Output the [X, Y] coordinate of the center of the cell containing the given text.  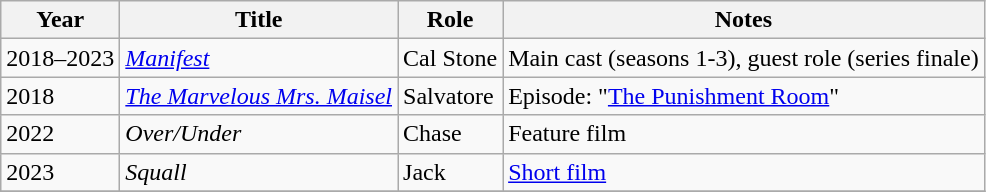
Squall [259, 172]
Year [60, 20]
Feature film [744, 134]
Title [259, 20]
Cal Stone [450, 58]
Short film [744, 172]
Salvatore [450, 96]
Notes [744, 20]
Chase [450, 134]
The Marvelous Mrs. Maisel [259, 96]
Manifest [259, 58]
Over/Under [259, 134]
2018–2023 [60, 58]
Episode: "The Punishment Room" [744, 96]
2023 [60, 172]
2022 [60, 134]
Role [450, 20]
2018 [60, 96]
Jack [450, 172]
Main cast (seasons 1-3), guest role (series finale) [744, 58]
